For the text-containing cell, return its midpoint in (X, Y) coordinate format. 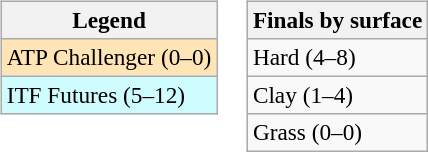
ATP Challenger (0–0) (108, 57)
Clay (1–4) (337, 95)
Legend (108, 20)
ITF Futures (5–12) (108, 95)
Grass (0–0) (337, 133)
Hard (4–8) (337, 57)
Finals by surface (337, 20)
